For the text-containing cell, return its midpoint in [X, Y] coordinate format. 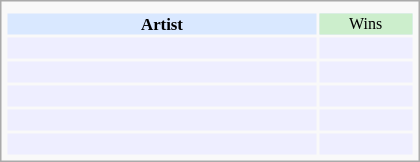
Wins [366, 24]
Artist [162, 24]
